From the cell containing the given text, extract its center point as [x, y] coordinate. 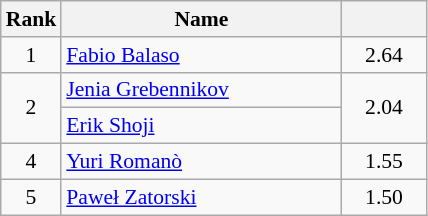
Fabio Balaso [201, 55]
Erik Shoji [201, 126]
2.64 [384, 55]
2.04 [384, 108]
Name [201, 19]
1.55 [384, 162]
Yuri Romanò [201, 162]
1 [32, 55]
Rank [32, 19]
Jenia Grebennikov [201, 90]
4 [32, 162]
1.50 [384, 197]
Paweł Zatorski [201, 197]
2 [32, 108]
5 [32, 197]
